Search for the cell housing the specified text and yield its [X, Y] center coordinate. 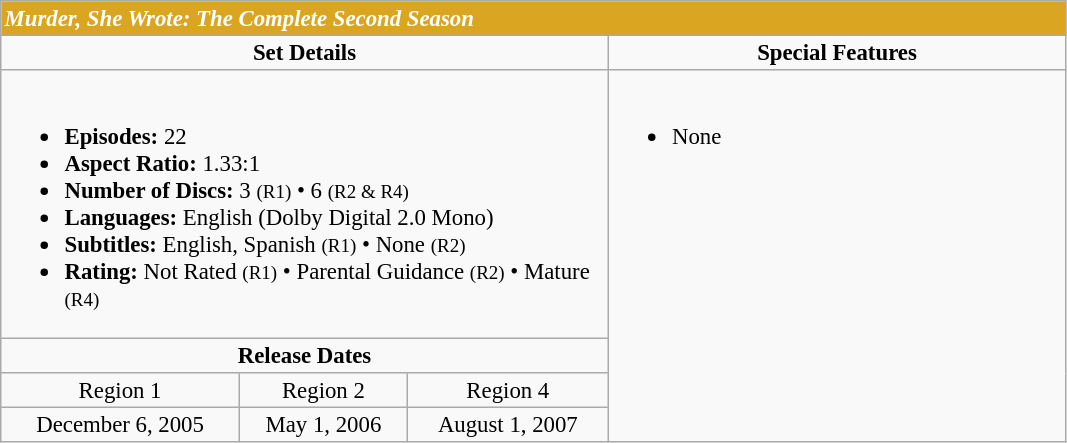
Release Dates [305, 356]
May 1, 2006 [323, 425]
Special Features [837, 52]
Murder, She Wrote: The Complete Second Season [534, 18]
August 1, 2007 [508, 425]
December 6, 2005 [120, 425]
Region 2 [323, 390]
Region 4 [508, 390]
Region 1 [120, 390]
Set Details [305, 52]
None [837, 256]
